Detect which cell encompasses the target text, then output its [x, y] center coordinate. 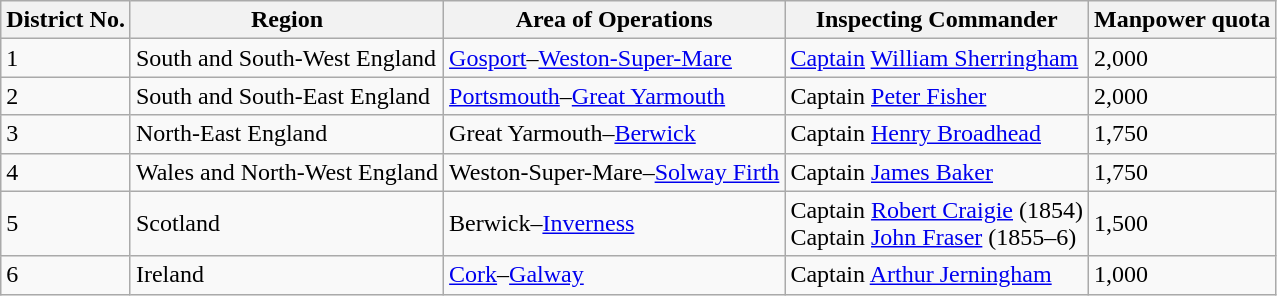
Weston-Super-Mare–Solway Firth [614, 172]
Cork–Galway [614, 275]
5 [66, 224]
Captain James Baker [937, 172]
Captain Henry Broadhead [937, 134]
South and South-East England [286, 96]
Area of Operations [614, 20]
Captain Arthur Jerningham [937, 275]
1 [66, 58]
Berwick–Inverness [614, 224]
Great Yarmouth–Berwick [614, 134]
1,000 [1182, 275]
1,500 [1182, 224]
Scotland [286, 224]
South and South-West England [286, 58]
Captain Robert Craigie (1854)Captain John Fraser (1855–6) [937, 224]
Captain William Sherringham [937, 58]
Manpower quota [1182, 20]
Captain Peter Fisher [937, 96]
Wales and North-West England [286, 172]
Portsmouth–Great Yarmouth [614, 96]
Region [286, 20]
3 [66, 134]
Gosport–Weston-Super-Mare [614, 58]
Ireland [286, 275]
6 [66, 275]
2 [66, 96]
North-East England [286, 134]
District No. [66, 20]
Inspecting Commander [937, 20]
4 [66, 172]
